Identify which cell holds the provided text, then report its (X, Y) central coordinate. 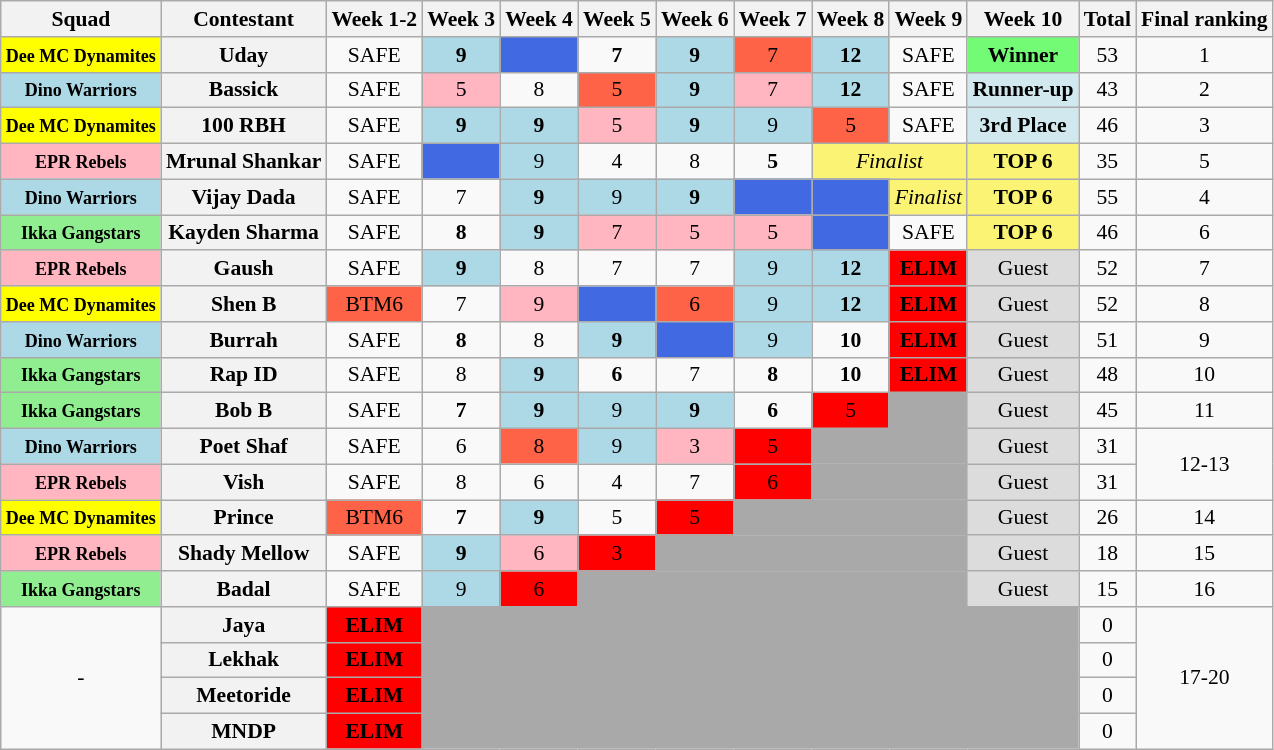
3rd Place (1022, 126)
2 (1204, 90)
1 (1204, 55)
Shady Mellow (244, 554)
Week 3 (461, 19)
Bassick (244, 90)
26 (1108, 518)
Meetoride (244, 696)
Runner-up (1022, 90)
55 (1108, 197)
Kayden Sharma (244, 233)
Prince (244, 518)
Lekhak (244, 660)
Rap ID (244, 375)
Final ranking (1204, 19)
48 (1108, 375)
Week 4 (539, 19)
Winner (1022, 55)
Gaush (244, 269)
Bob B (244, 411)
Week 8 (851, 19)
Vijay Dada (244, 197)
14 (1204, 518)
17-20 (1204, 678)
Week 10 (1022, 19)
35 (1108, 162)
Contestant (244, 19)
Jaya (244, 625)
Uday (244, 55)
Badal (244, 589)
45 (1108, 411)
43 (1108, 90)
Week 7 (773, 19)
11 (1204, 411)
Week 6 (695, 19)
Week 9 (928, 19)
Week 1-2 (374, 19)
Shen B (244, 304)
MNDP (244, 732)
Week 5 (617, 19)
Vish (244, 482)
- (81, 678)
100 RBH (244, 126)
53 (1108, 55)
Poet Shaf (244, 447)
51 (1108, 340)
Burrah (244, 340)
Total (1108, 19)
16 (1204, 589)
Squad (81, 19)
Mrunal Shankar (244, 162)
18 (1108, 554)
12-13 (1204, 464)
